Capture the cell that displays the provided text and extract its [X, Y] central coordinate. 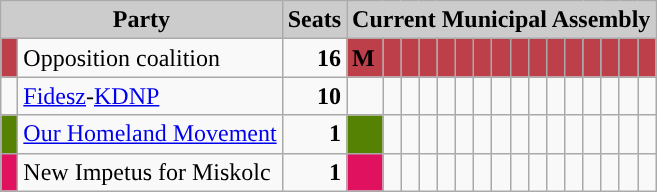
M [365, 58]
Seats [314, 20]
Our Homeland Movement [150, 134]
New Impetus for Miskolc [150, 172]
Opposition coalition [150, 58]
Party [142, 20]
Fidesz-KDNP [150, 96]
16 [314, 58]
Current Municipal Assembly [502, 20]
10 [314, 96]
